Find where the given text appears and provide that cell's center as (X, Y) coordinate. 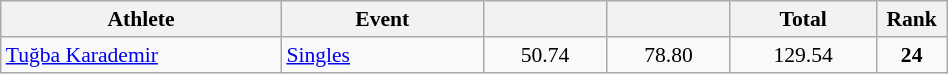
Singles (382, 55)
78.80 (668, 55)
Tuğba Karademir (142, 55)
50.74 (544, 55)
24 (912, 55)
Rank (912, 19)
Total (803, 19)
Event (382, 19)
129.54 (803, 55)
Athlete (142, 19)
